Locate the cell with the specified text and output its [x, y] center coordinate. 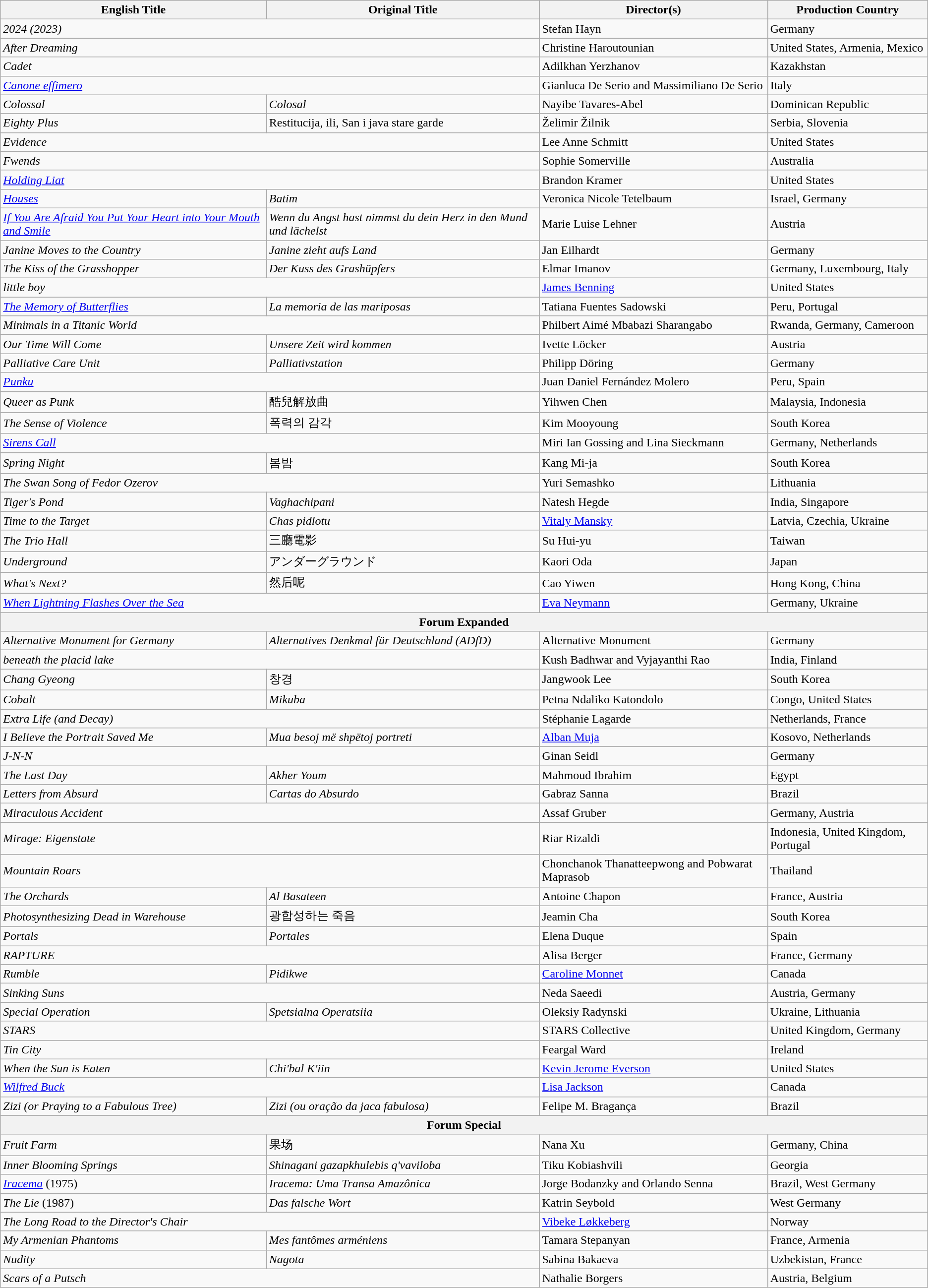
Mirage: Eigenstate [270, 838]
Vibeke Løkkeberg [653, 1222]
Photosynthesizing Dead in Warehouse [133, 917]
Stéphanie Lagarde [653, 719]
Janine zieht aufs Land [403, 249]
After Dreaming [270, 48]
Antoine Chapon [653, 896]
Nudity [133, 1259]
Lisa Jackson [653, 1087]
Germany, Ukraine [848, 603]
The Long Road to the Director's Chair [270, 1222]
Austria, Belgium [848, 1278]
Christine Haroutounian [653, 48]
Jorge Bodanzky and Orlando Senna [653, 1184]
Fwends [270, 161]
Portales [403, 936]
Das falsche Wort [403, 1203]
Peru, Spain [848, 382]
I Believe the Portrait Saved Me [133, 737]
광합성하는 죽음 [403, 917]
Latvia, Czechia, Ukraine [848, 521]
Indonesia, United Kingdom, Portugal [848, 838]
Italy [848, 85]
Pidikwe [403, 974]
Colosal [403, 104]
What's Next? [133, 583]
Felipe M. Bragança [653, 1106]
Colossal [133, 104]
Neda Saeedi [653, 993]
Palliativstation [403, 363]
Original Title [403, 10]
United Kingdom, Germany [848, 1031]
Palliative Care Unit [133, 363]
Vitaly Mansky [653, 521]
Kim Mooyoung [653, 424]
Restitucija, ili, San i java stare garde [403, 123]
Alternative Monument for Germany [133, 641]
Germany, China [848, 1145]
Letters from Absurd [133, 794]
Chang Gyeong [133, 679]
My Armenian Phantoms [133, 1240]
Minimals in a Titanic World [270, 325]
Zizi (ou oração da jaca fabulosa) [403, 1106]
Special Operation [133, 1012]
酷兒解放曲 [403, 402]
Serbia, Slovenia [848, 123]
Mes fantômes arméniens [403, 1240]
三廳電影 [403, 541]
Yuri Semashko [653, 483]
James Benning [653, 288]
The Swan Song of Fedor Ozerov [270, 483]
アンダーグラウンド [403, 562]
Kush Badhwar and Vyjayanthi Rao [653, 660]
When the Sun is Eaten [133, 1068]
Scars of a Putsch [270, 1278]
Tin City [270, 1049]
Akher Youm [403, 775]
Želimir Žilnik [653, 123]
Ginan Seidl [653, 756]
Kaori Oda [653, 562]
Jeamin Cha [653, 917]
Nagota [403, 1259]
Ukraine, Lithuania [848, 1012]
Chas pidlotu [403, 521]
United States, Armenia, Mexico [848, 48]
STARS [270, 1031]
Feargal Ward [653, 1049]
Production Country [848, 10]
Underground [133, 562]
Eva Neymann [653, 603]
Rumble [133, 974]
Sirens Call [270, 443]
Oleksiy Radynski [653, 1012]
Australia [848, 161]
Gabraz Sanna [653, 794]
France, Austria [848, 896]
Cadet [270, 66]
Spring Night [133, 463]
Our Time Will Come [133, 344]
Extra Life (and Decay) [270, 719]
Cao Yiwen [653, 583]
Chonchanok Thanatteepwong and Pobwarat Maprasob [653, 871]
창경 [403, 679]
Sinking Suns [270, 993]
Shinagani gazapkhulebis q'vaviloba [403, 1165]
Al Basateen [403, 896]
J-N-N [270, 756]
The Kiss of the Grasshopper [133, 269]
beneath the placid lake [270, 660]
Netherlands, France [848, 719]
Georgia [848, 1165]
Alban Muja [653, 737]
STARS Collective [653, 1031]
Kevin Jerome Everson [653, 1068]
Nana Xu [653, 1145]
Inner Blooming Springs [133, 1165]
Hong Kong, China [848, 583]
Jangwook Lee [653, 679]
Time to the Target [133, 521]
Egypt [848, 775]
If You Are Afraid You Put Your Heart into Your Mouth and Smile [133, 224]
The Trio Hall [133, 541]
Dominican Republic [848, 104]
Philipp Döring [653, 363]
Kosovo, Netherlands [848, 737]
Uzbekistan, France [848, 1259]
Sophie Somerville [653, 161]
Thailand [848, 871]
Kang Mi-ja [653, 463]
Tiku Kobiashvili [653, 1165]
Alternatives Denkmal für Deutschland (ADfD) [403, 641]
Iracema (1975) [133, 1184]
West Germany [848, 1203]
Mua besoj më shpëtoj portreti [403, 737]
Sabina Bakaeva [653, 1259]
Cartas do Absurdo [403, 794]
Evidence [270, 142]
Yihwen Chen [653, 402]
Marie Luise Lehner [653, 224]
Riar Rizaldi [653, 838]
Assaf Gruber [653, 813]
果场 [403, 1145]
Su Hui-yu [653, 541]
Austria, Germany [848, 993]
Brandon Kramer [653, 180]
Malaysia, Indonesia [848, 402]
Nayibe Tavares-Abel [653, 104]
The Orchards [133, 896]
Norway [848, 1222]
Director(s) [653, 10]
Lee Anne Schmitt [653, 142]
Mikuba [403, 699]
Vaghachipani [403, 502]
Portals [133, 936]
Germany, Luxembourg, Italy [848, 269]
Israel, Germany [848, 198]
Katrin Seybold [653, 1203]
Taiwan [848, 541]
Tatiana Fuentes Sadowski [653, 307]
Germany, Austria [848, 813]
Punku [270, 382]
English Title [133, 10]
2024 (2023) [270, 29]
Houses [133, 198]
Peru, Portugal [848, 307]
Mahmoud Ibrahim [653, 775]
Gianluca De Serio and Massimiliano De Serio [653, 85]
봄밤 [403, 463]
Spetsialna Operatsiia [403, 1012]
India, Finland [848, 660]
Janine Moves to the Country [133, 249]
The Lie (1987) [133, 1203]
Cobalt [133, 699]
Veronica Nicole Tetelbaum [653, 198]
La memoria de las mariposas [403, 307]
Rwanda, Germany, Cameroon [848, 325]
Miri Ian Gossing and Lina Sieckmann [653, 443]
Japan [848, 562]
Ireland [848, 1049]
Juan Daniel Fernández Molero [653, 382]
Forum Expanded [464, 622]
Canone effimero [270, 85]
Mountain Roars [270, 871]
When Lightning Flashes Over the Sea [270, 603]
Adilkhan Yerzhanov [653, 66]
Tamara Stepanyan [653, 1240]
Unsere Zeit wird kommen [403, 344]
Stefan Hayn [653, 29]
Fruit Farm [133, 1145]
Kazakhstan [848, 66]
Congo, United States [848, 699]
Tiger's Pond [133, 502]
Nathalie Borgers [653, 1278]
Holding Liat [270, 180]
Miraculous Accident [270, 813]
Der Kuss des Grashüpfers [403, 269]
The Sense of Violence [133, 424]
The Last Day [133, 775]
Iracema: Uma Transa Amazônica [403, 1184]
Philbert Aimé Mbabazi Sharangabo [653, 325]
Alternative Monument [653, 641]
Wenn du Angst hast nimmst du dein Herz in den Mund und lächelst [403, 224]
Brazil, West Germany [848, 1184]
Germany, Netherlands [848, 443]
Eighty Plus [133, 123]
폭력의 감각 [403, 424]
Ivette Löcker [653, 344]
Elmar Imanov [653, 269]
然后呢 [403, 583]
Petna Ndaliko Katondolo [653, 699]
France, Germany [848, 955]
Elena Duque [653, 936]
Batim [403, 198]
India, Singapore [848, 502]
RAPTURE [270, 955]
Zizi (or Praying to a Fabulous Tree) [133, 1106]
Forum Special [464, 1125]
France, Armenia [848, 1240]
Wilfred Buck [270, 1087]
Natesh Hegde [653, 502]
Chi'bal K'iin [403, 1068]
Alisa Berger [653, 955]
little boy [270, 288]
Caroline Monnet [653, 974]
Jan Eilhardt [653, 249]
Queer as Punk [133, 402]
The Memory of Butterflies [133, 307]
Spain [848, 936]
Lithuania [848, 483]
